For the text-containing cell, return its midpoint in (X, Y) coordinate format. 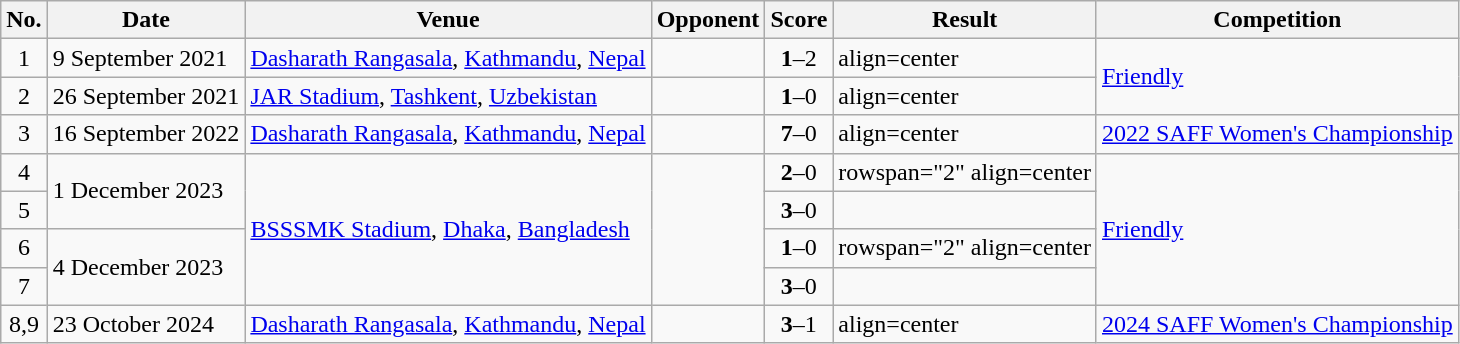
3 (24, 134)
1 December 2023 (146, 191)
Venue (448, 20)
3–1 (799, 324)
26 September 2021 (146, 96)
4 December 2023 (146, 267)
Date (146, 20)
JAR Stadium, Tashkent, Uzbekistan (448, 96)
2–0 (799, 172)
5 (24, 210)
4 (24, 172)
2022 SAFF Women's Championship (1277, 134)
8,9 (24, 324)
23 October 2024 (146, 324)
9 September 2021 (146, 58)
7 (24, 286)
Opponent (708, 20)
Result (965, 20)
Competition (1277, 20)
No. (24, 20)
1–2 (799, 58)
6 (24, 248)
1 (24, 58)
BSSSMK Stadium, Dhaka, Bangladesh (448, 229)
2024 SAFF Women's Championship (1277, 324)
Score (799, 20)
16 September 2022 (146, 134)
7–0 (799, 134)
2 (24, 96)
